For the text-containing cell, return its midpoint in (x, y) coordinate format. 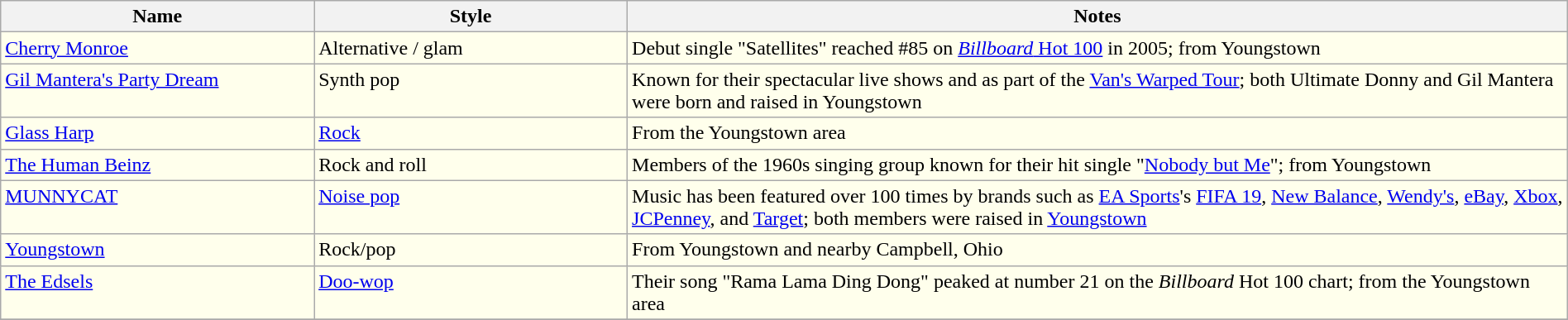
Synth pop (471, 91)
From the Youngstown area (1098, 133)
Cherry Monroe (157, 48)
Youngstown (157, 250)
Gil Mantera's Party Dream (157, 91)
Style (471, 17)
Glass Harp (157, 133)
The Edsels (157, 293)
Rock/pop (471, 250)
Name (157, 17)
Rock (471, 133)
Members of the 1960s singing group known for their hit single "Nobody but Me"; from Youngstown (1098, 165)
Doo-wop (471, 293)
Known for their spectacular live shows and as part of the Van's Warped Tour; both Ultimate Donny and Gil Mantera were born and raised in Youngstown (1098, 91)
MUNNYCAT (157, 207)
Noise pop (471, 207)
Rock and roll (471, 165)
Notes (1098, 17)
Alternative / glam (471, 48)
Their song "Rama Lama Ding Dong" peaked at number 21 on the Billboard Hot 100 chart; from the Youngstown area (1098, 293)
The Human Beinz (157, 165)
From Youngstown and nearby Campbell, Ohio (1098, 250)
Debut single "Satellites" reached #85 on Billboard Hot 100 in 2005; from Youngstown (1098, 48)
